Provide the (x, y) coordinate of the cell's center where the given text is located.  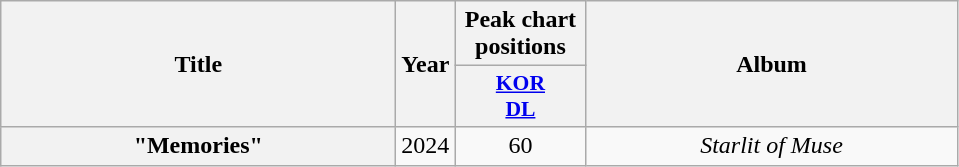
Starlit of Muse (772, 146)
"Memories" (198, 146)
Title (198, 64)
2024 (426, 146)
60 (520, 146)
Album (772, 64)
Peak chart positions (520, 34)
KORDL (520, 96)
Year (426, 64)
